Return the (X, Y) coordinate for the center point of the cell that contains the specified text.  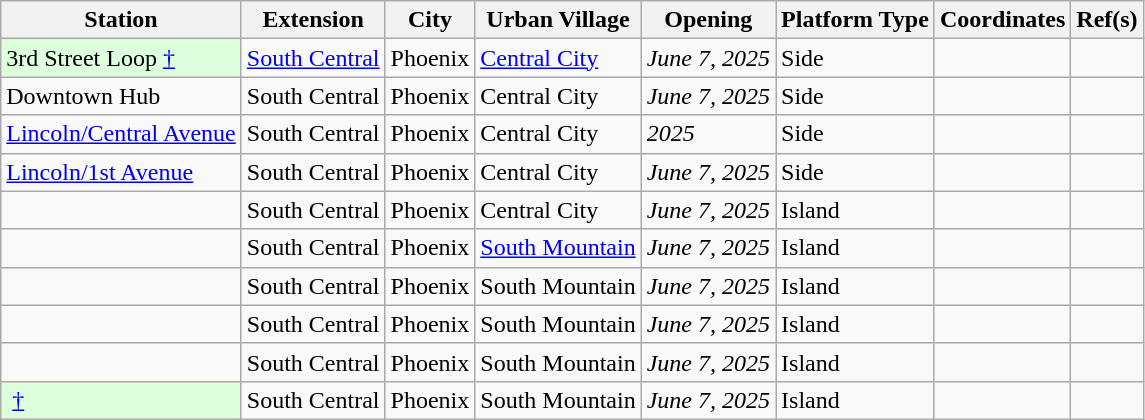
† (122, 400)
Platform Type (856, 20)
Lincoln/Central Avenue (122, 134)
Urban Village (558, 20)
Station (122, 20)
Coordinates (1002, 20)
3rd Street Loop † (122, 58)
2025 (708, 134)
Ref(s) (1107, 20)
Lincoln/1st Avenue (122, 172)
Extension (313, 20)
Downtown Hub (122, 96)
City (430, 20)
Opening (708, 20)
